Pinpoint the cell where the given text exists, returning its [x, y] midpoint coordinate. 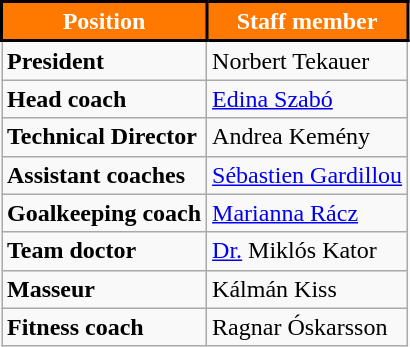
Edina Szabó [308, 99]
Goalkeeping coach [104, 213]
Dr. Miklós Kator [308, 251]
Team doctor [104, 251]
Position [104, 22]
Assistant coaches [104, 175]
Staff member [308, 22]
Masseur [104, 289]
Head coach [104, 99]
Marianna Rácz [308, 213]
Ragnar Óskarsson [308, 327]
Norbert Tekauer [308, 60]
Sébastien Gardillou [308, 175]
Andrea Kemény [308, 137]
Fitness coach [104, 327]
Kálmán Kiss [308, 289]
Technical Director [104, 137]
President [104, 60]
